Return (X, Y) of the center of cell containing provided text 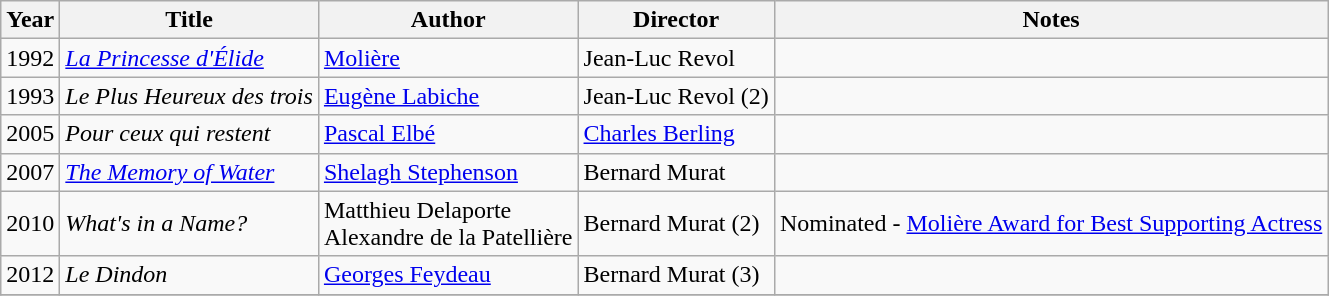
Title (190, 20)
Bernard Murat (3) (676, 275)
Molière (448, 58)
Charles Berling (676, 134)
Eugène Labiche (448, 96)
Jean-Luc Revol (676, 58)
Shelagh Stephenson (448, 172)
Notes (1050, 20)
Year (30, 20)
Le Dindon (190, 275)
Georges Feydeau (448, 275)
1993 (30, 96)
The Memory of Water (190, 172)
2012 (30, 275)
Bernard Murat (2) (676, 224)
2010 (30, 224)
Matthieu Delaporte Alexandre de la Patellière (448, 224)
1992 (30, 58)
La Princesse d'Élide (190, 58)
2005 (30, 134)
2007 (30, 172)
Nominated - Molière Award for Best Supporting Actress (1050, 224)
What's in a Name? (190, 224)
Pour ceux qui restent (190, 134)
Author (448, 20)
Director (676, 20)
Pascal Elbé (448, 134)
Le Plus Heureux des trois (190, 96)
Bernard Murat (676, 172)
Jean-Luc Revol (2) (676, 96)
